Scan for the cell matching the given text and deliver its (X, Y) coordinate at center. 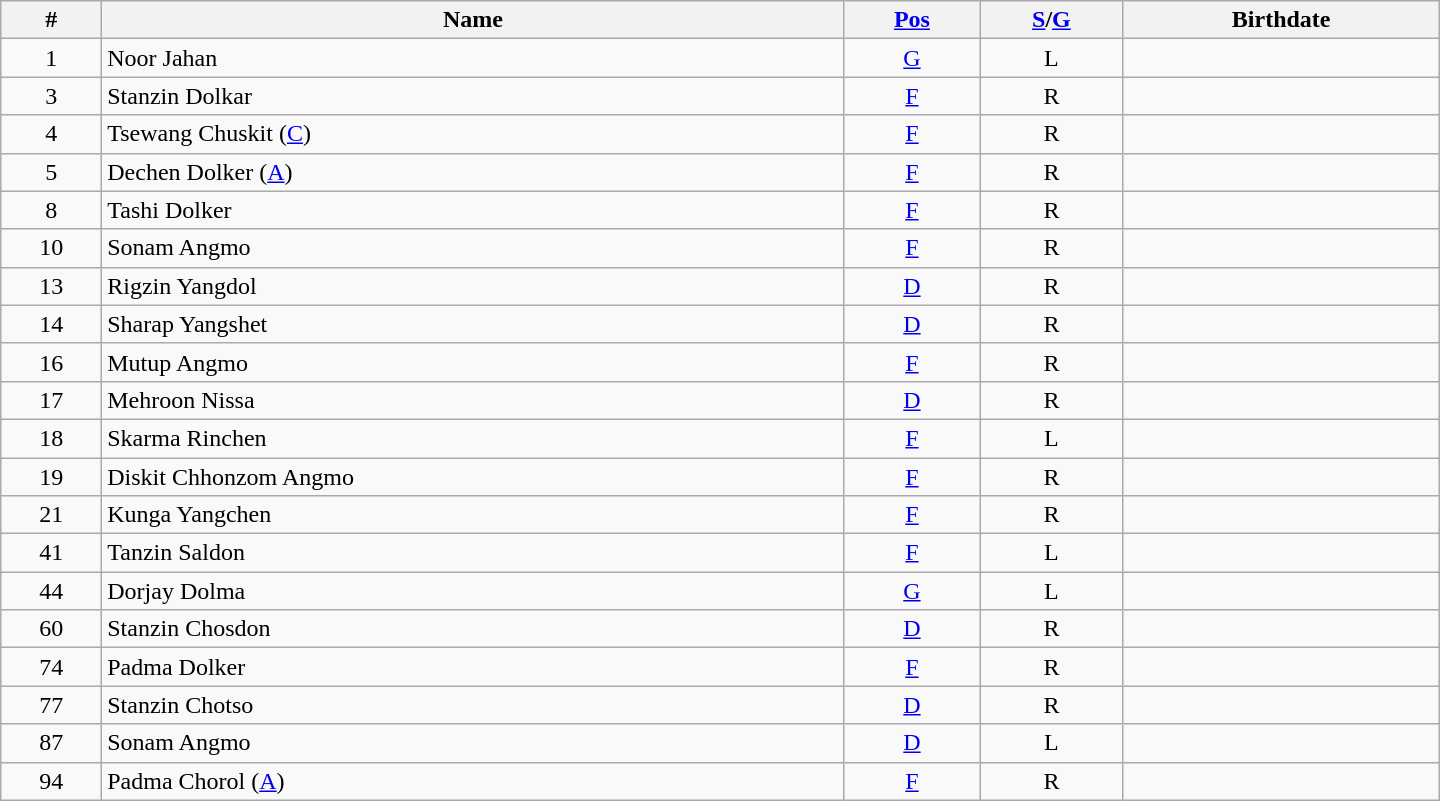
Dechen Dolker (A) (473, 172)
Tsewang Chuskit (C) (473, 134)
4 (52, 134)
8 (52, 210)
Mutup Angmo (473, 362)
14 (52, 324)
Pos (912, 20)
16 (52, 362)
Tanzin Saldon (473, 553)
S/G (1052, 20)
41 (52, 553)
Kunga Yangchen (473, 515)
Stanzin Chosdon (473, 629)
Diskit Chhonzom Angmo (473, 477)
87 (52, 743)
77 (52, 705)
13 (52, 286)
94 (52, 781)
Mehroon Nissa (473, 400)
19 (52, 477)
Name (473, 20)
Birthdate (1281, 20)
17 (52, 400)
1 (52, 58)
Rigzin Yangdol (473, 286)
Stanzin Dolkar (473, 96)
5 (52, 172)
60 (52, 629)
Stanzin Chotso (473, 705)
Sharap Yangshet (473, 324)
# (52, 20)
3 (52, 96)
21 (52, 515)
Dorjay Dolma (473, 591)
Tashi Dolker (473, 210)
18 (52, 438)
Padma Chorol (A) (473, 781)
74 (52, 667)
Noor Jahan (473, 58)
10 (52, 248)
44 (52, 591)
Skarma Rinchen (473, 438)
Padma Dolker (473, 667)
